Return the (x, y) coordinate for the center point of the cell that contains the specified text.  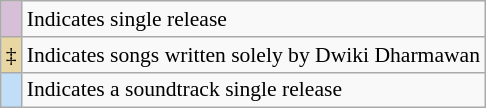
Indicates single release (254, 19)
‡ (12, 55)
Indicates songs written solely by Dwiki Dharmawan (254, 55)
Indicates a soundtrack single release (254, 90)
